Pinpoint the cell where the given text exists, returning its [x, y] midpoint coordinate. 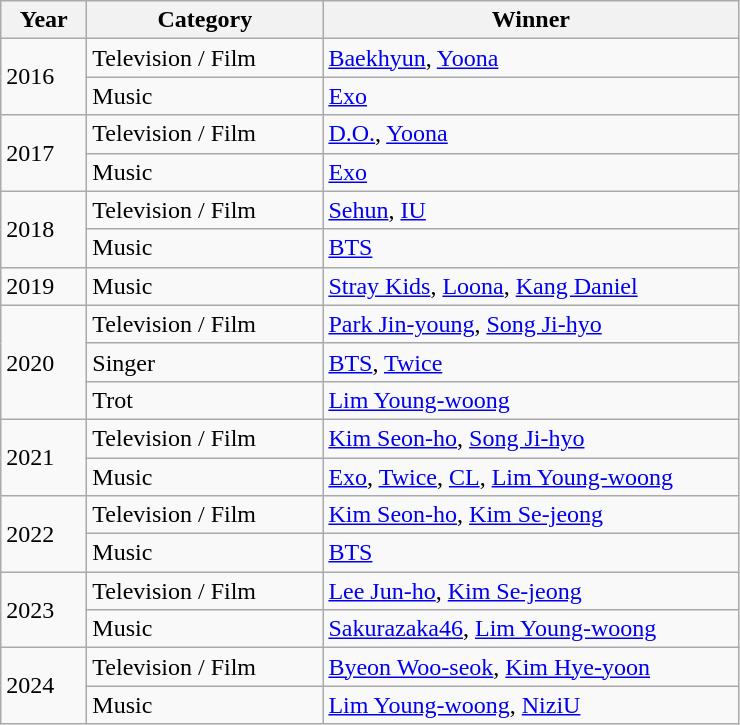
Kim Seon-ho, Song Ji-hyo [531, 438]
2018 [44, 229]
D.O., Yoona [531, 134]
2024 [44, 686]
Lim Young-woong [531, 400]
Category [205, 20]
Baekhyun, Yoona [531, 58]
2022 [44, 534]
2023 [44, 610]
Winner [531, 20]
2019 [44, 286]
Trot [205, 400]
Stray Kids, Loona, Kang Daniel [531, 286]
Singer [205, 362]
Kim Seon-ho, Kim Se-jeong [531, 515]
BTS, Twice [531, 362]
2016 [44, 77]
Lee Jun-ho, Kim Se-jeong [531, 591]
2021 [44, 457]
Sakurazaka46, Lim Young-woong [531, 629]
Park Jin-young, Song Ji-hyo [531, 324]
Byeon Woo-seok, Kim Hye-yoon [531, 667]
2017 [44, 153]
Year [44, 20]
Lim Young-woong, NiziU [531, 705]
2020 [44, 362]
Exo, Twice, CL, Lim Young-woong [531, 477]
Sehun, IU [531, 210]
